Capture the cell that displays the provided text and extract its (x, y) central coordinate. 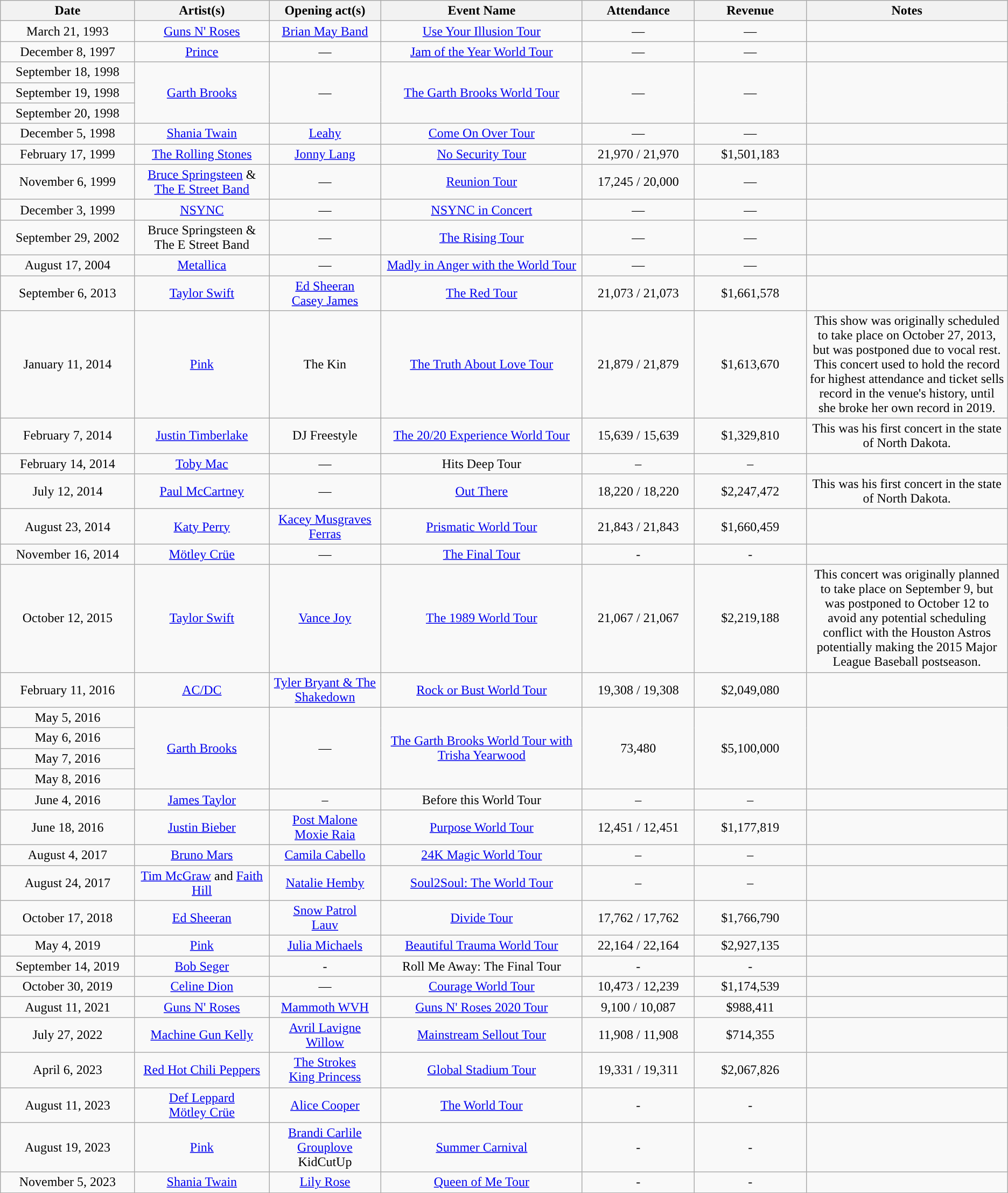
Kacey MusgravesFerras (325, 527)
NSYNC in Concert (481, 210)
21,970 / 21,970 (638, 154)
Hits Deep Tour (481, 464)
$1,660,459 (750, 527)
Justin Timberlake (201, 436)
$1,174,539 (750, 987)
Roll Me Away: The Final Tour (481, 966)
March 21, 1993 (68, 31)
The World Tour (481, 1105)
Ed SheeranCasey James (325, 293)
9,100 / 10,087 (638, 1007)
Tim McGraw and Faith Hill (201, 882)
No Security Tour (481, 154)
$1,177,819 (750, 827)
November 6, 1999 (68, 182)
Camila Cabello (325, 855)
$1,329,810 (750, 436)
September 18, 1998 (68, 72)
Ed Sheeran (201, 918)
August 23, 2014 (68, 527)
January 11, 2014 (68, 365)
February 17, 1999 (68, 154)
Jonny Lang (325, 154)
11,908 / 11,908 (638, 1035)
November 5, 2023 (68, 1182)
Date (68, 11)
AC/DC (201, 689)
February 11, 2016 (68, 689)
$1,661,578 (750, 293)
September 20, 1998 (68, 113)
17,245 / 20,000 (638, 182)
21,067 / 21,067 (638, 618)
June 4, 2016 (68, 799)
May 7, 2016 (68, 758)
July 27, 2022 (68, 1035)
The 1989 World Tour (481, 618)
$2,067,826 (750, 1070)
November 16, 2014 (68, 554)
$2,049,080 (750, 689)
The Kin (325, 365)
The Strokes King Princess (325, 1070)
21,843 / 21,843 (638, 527)
The Final Tour (481, 554)
$1,501,183 (750, 154)
12,451 / 12,451 (638, 827)
Metallica (201, 265)
Bruno Mars (201, 855)
The Red Tour (481, 293)
$5,100,000 (750, 748)
September 29, 2002 (68, 237)
Post MaloneMoxie Raia (325, 827)
Come On Over Tour (481, 134)
Soul2Soul: The World Tour (481, 882)
$2,247,472 (750, 491)
James Taylor (201, 799)
Divide Tour (481, 918)
Purpose World Tour (481, 827)
Snow PatrolLauv (325, 918)
February 7, 2014 (68, 436)
December 5, 1998 (68, 134)
Use Your Illusion Tour (481, 31)
Julia Michaels (325, 946)
73,480 (638, 748)
Courage World Tour (481, 987)
DJ Freestyle (325, 436)
May 4, 2019 (68, 946)
Jam of the Year World Tour (481, 52)
22,164 / 22,164 (638, 946)
April 6, 2023 (68, 1070)
18,220 / 18,220 (638, 491)
Mainstream Sellout Tour (481, 1035)
19,308 / 19,308 (638, 689)
Notes (907, 11)
The 20/20 Experience World Tour (481, 436)
$714,355 (750, 1035)
September 6, 2013 (68, 293)
19,331 / 19,311 (638, 1070)
October 17, 2018 (68, 918)
Machine Gun Kelly (201, 1035)
Leahy (325, 134)
May 8, 2016 (68, 779)
August 11, 2021 (68, 1007)
Global Stadium Tour (481, 1070)
Mammoth WVH (325, 1007)
October 30, 2019 (68, 987)
The Rising Tour (481, 237)
Artist(s) (201, 11)
August 24, 2017 (68, 882)
May 5, 2016 (68, 717)
The Truth About Love Tour (481, 365)
Lily Rose (325, 1182)
Out There (481, 491)
Rock or Bust World Tour (481, 689)
Reunion Tour (481, 182)
September 19, 1998 (68, 93)
Katy Perry (201, 527)
Madly in Anger with the World Tour (481, 265)
The Garth Brooks World Tour with Trisha Yearwood (481, 748)
Vance Joy (325, 618)
Bob Seger (201, 966)
August 4, 2017 (68, 855)
$2,927,135 (750, 946)
Brian May Band (325, 31)
December 8, 1997 (68, 52)
Guns N' Roses 2020 Tour (481, 1007)
21,073 / 21,073 (638, 293)
10,473 / 12,239 (638, 987)
Revenue (750, 11)
Def Leppard Mötley Crüe (201, 1105)
Paul McCartney (201, 491)
Avril Lavigne Willow (325, 1035)
Natalie Hemby (325, 882)
Queen of Me Tour (481, 1182)
February 14, 2014 (68, 464)
Prismatic World Tour (481, 527)
$2,219,188 (750, 618)
May 6, 2016 (68, 738)
September 14, 2019 (68, 966)
December 3, 1999 (68, 210)
Prince (201, 52)
Justin Bieber (201, 827)
July 12, 2014 (68, 491)
15,639 / 15,639 (638, 436)
21,879 / 21,879 (638, 365)
Tyler Bryant & The Shakedown (325, 689)
$1,766,790 (750, 918)
August 19, 2023 (68, 1147)
$1,613,670 (750, 365)
June 18, 2016 (68, 827)
October 12, 2015 (68, 618)
The Garth Brooks World Tour (481, 93)
Event Name (481, 11)
Toby Mac (201, 464)
Before this World Tour (481, 799)
Celine Dion (201, 987)
Summer Carnival (481, 1147)
Brandi Carlile Grouplove KidCutUp (325, 1147)
Beautiful Trauma World Tour (481, 946)
The Rolling Stones (201, 154)
24K Magic World Tour (481, 855)
Mötley Crüe (201, 554)
$988,411 (750, 1007)
Red Hot Chili Peppers (201, 1070)
NSYNC (201, 210)
Attendance (638, 11)
17,762 / 17,762 (638, 918)
Alice Cooper (325, 1105)
Opening act(s) (325, 11)
August 11, 2023 (68, 1105)
August 17, 2004 (68, 265)
